Provide the (x, y) coordinate of the cell's center where the given text is located.  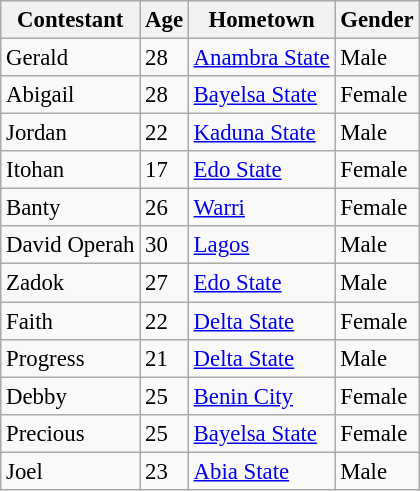
Lagos (262, 245)
Age (164, 20)
Gerald (70, 58)
Contestant (70, 20)
27 (164, 283)
26 (164, 208)
Warri (262, 208)
Debby (70, 396)
Joel (70, 471)
21 (164, 358)
Anambra State (262, 58)
17 (164, 170)
Abigail (70, 95)
Progress (70, 358)
Abia State (262, 471)
Benin City (262, 396)
Gender (377, 20)
23 (164, 471)
Precious (70, 433)
30 (164, 245)
Hometown (262, 20)
Jordan (70, 133)
Zadok (70, 283)
Banty (70, 208)
Faith (70, 321)
Itohan (70, 170)
Kaduna State (262, 133)
David Operah (70, 245)
